Provide the (X, Y) coordinate of the cell's center where the given text is located.  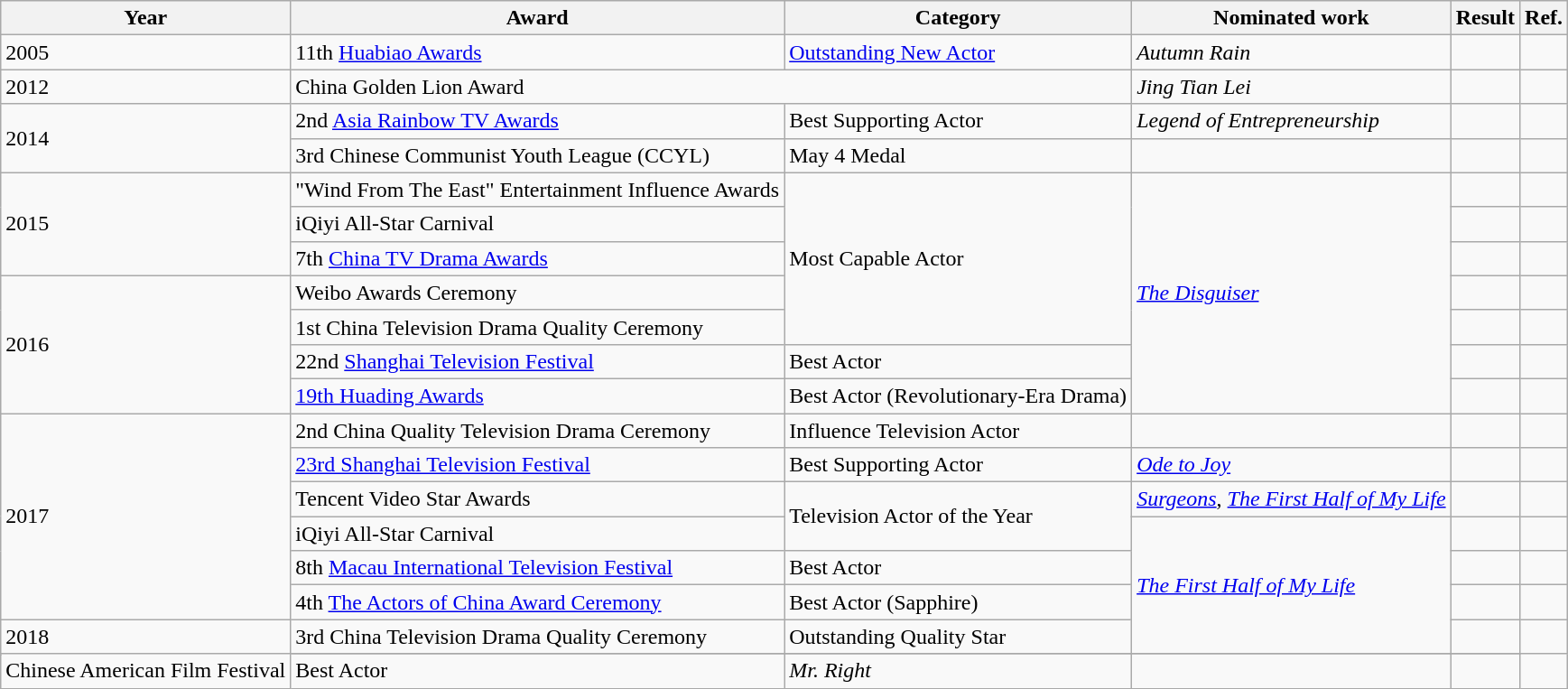
3rd Chinese Communist Youth League (CCYL) (538, 155)
1st China Television Drama Quality Ceremony (538, 327)
Outstanding New Actor (959, 52)
Surgeons, The First Half of My Life (1292, 499)
Jing Tian Lei (1292, 87)
Best Actor (Sapphire) (959, 602)
The Disguiser (1292, 293)
Legend of Entrepreneurship (1292, 121)
2012 (146, 87)
Year (146, 18)
Ref. (1544, 18)
2005 (146, 52)
11th Huabiao Awards (538, 52)
Tencent Video Star Awards (538, 499)
3rd China Television Drama Quality Ceremony (538, 637)
"Wind From The East" Entertainment Influence Awards (538, 190)
May 4 Medal (959, 155)
Award (538, 18)
Chinese American Film Festival (146, 671)
Weibo Awards Ceremony (538, 293)
Category (959, 18)
2018 (146, 637)
Nominated work (1292, 18)
7th China TV Drama Awards (538, 258)
Autumn Rain (1292, 52)
2nd Asia Rainbow TV Awards (538, 121)
Influence Television Actor (959, 431)
Best Actor (Revolutionary-Era Drama) (959, 396)
2015 (146, 224)
19th Huading Awards (538, 396)
22nd Shanghai Television Festival (538, 361)
Ode to Joy (1292, 465)
2017 (146, 517)
Result (1485, 18)
2nd China Quality Television Drama Ceremony (538, 431)
The First Half of My Life (1292, 585)
8th Macau International Television Festival (538, 568)
23rd Shanghai Television Festival (538, 465)
2014 (146, 138)
China Golden Lion Award (711, 87)
2016 (146, 344)
Television Actor of the Year (959, 517)
4th The Actors of China Award Ceremony (538, 602)
Outstanding Quality Star (959, 637)
Most Capable Actor (959, 258)
Mr. Right (959, 671)
